Capture the cell that displays the provided text and extract its (X, Y) central coordinate. 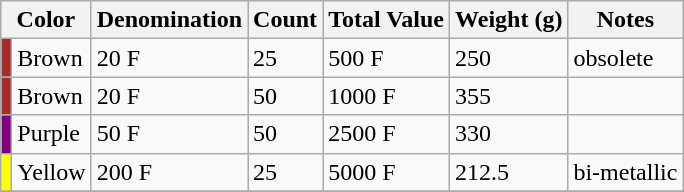
250 (509, 58)
212.5 (509, 172)
Total Value (386, 20)
Count (286, 20)
2500 F (386, 134)
355 (509, 96)
Weight (g) (509, 20)
330 (509, 134)
200 F (169, 172)
1000 F (386, 96)
Purple (52, 134)
Denomination (169, 20)
obsolete (626, 58)
Color (46, 20)
Yellow (52, 172)
500 F (386, 58)
5000 F (386, 172)
Notes (626, 20)
50 F (169, 134)
bi-metallic (626, 172)
